For the text-containing cell, return its midpoint in (x, y) coordinate format. 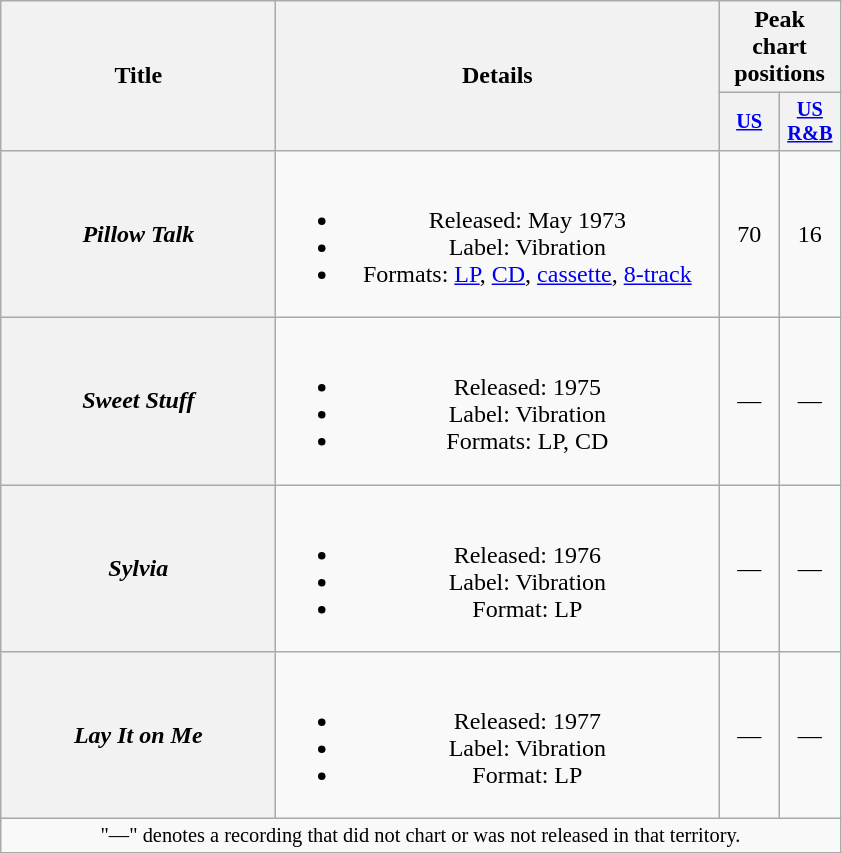
Details (498, 76)
Lay It on Me (138, 736)
Title (138, 76)
Pillow Talk (138, 234)
US (750, 122)
Sylvia (138, 568)
Sweet Stuff (138, 402)
Released: May 1973Label: VibrationFormats: LP, CD, cassette, 8-track (498, 234)
16 (810, 234)
US R&B (810, 122)
Peak chart positions (780, 47)
Released: 1976Label: VibrationFormat: LP (498, 568)
70 (750, 234)
Released: 1977Label: VibrationFormat: LP (498, 736)
"—" denotes a recording that did not chart or was not released in that territory. (420, 836)
Released: 1975Label: VibrationFormats: LP, CD (498, 402)
